Scan for the cell matching the given text and deliver its [X, Y] coordinate at center. 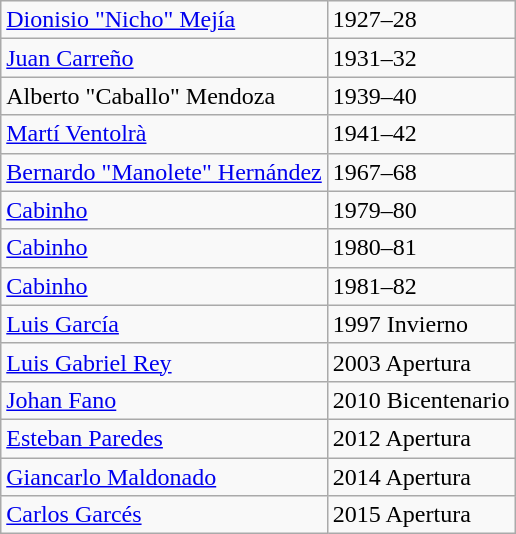
1941–42 [421, 134]
1931–32 [421, 58]
2012 Apertura [421, 438]
Dionisio "Nicho" Mejía [164, 20]
1980–81 [421, 248]
1967–68 [421, 172]
2014 Apertura [421, 477]
Alberto "Caballo" Mendoza [164, 96]
2010 Bicentenario [421, 400]
Giancarlo Maldonado [164, 477]
2015 Apertura [421, 515]
Esteban Paredes [164, 438]
Martí Ventolrà [164, 134]
1979–80 [421, 210]
Luis Gabriel Rey [164, 362]
Bernardo "Manolete" Hernández [164, 172]
1927–28 [421, 20]
2003 Apertura [421, 362]
Juan Carreño [164, 58]
1939–40 [421, 96]
1997 Invierno [421, 324]
1981–82 [421, 286]
Carlos Garcés [164, 515]
Johan Fano [164, 400]
Luis García [164, 324]
